Provide the [X, Y] coordinate of the cell's center where the given text is located.  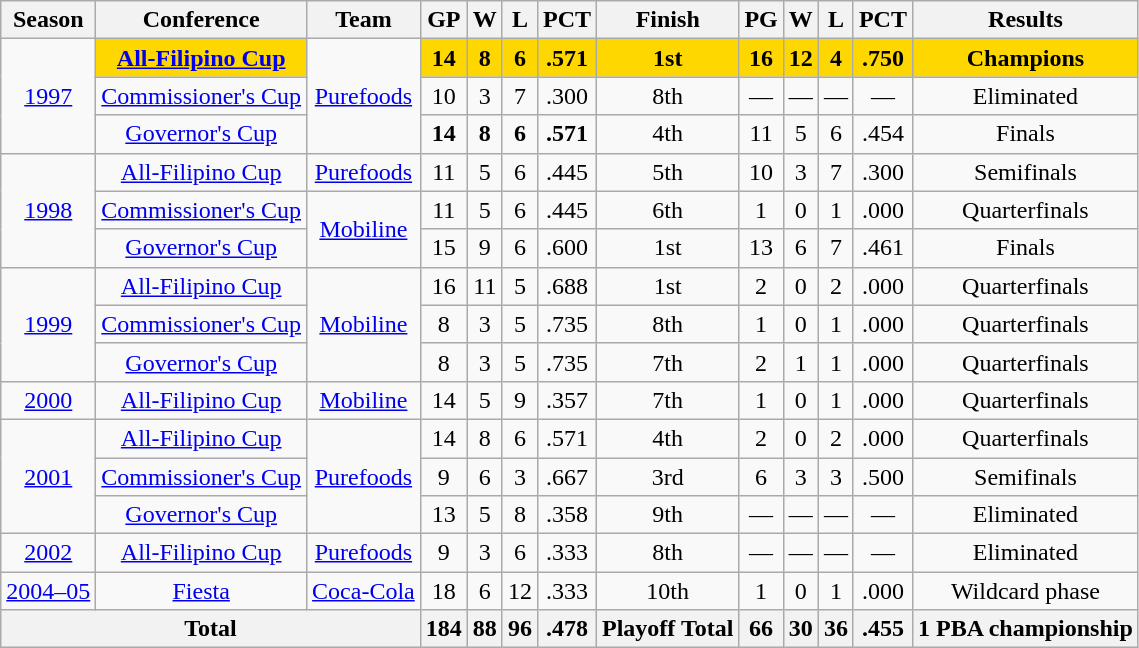
.357 [566, 400]
1999 [48, 324]
Conference [202, 20]
1 PBA championship [1025, 629]
6th [668, 210]
PG [761, 20]
2001 [48, 476]
96 [520, 629]
Results [1025, 20]
Playoff Total [668, 629]
.600 [566, 248]
.750 [882, 58]
15 [444, 248]
Wildcard phase [1025, 591]
.358 [566, 515]
2002 [48, 553]
3rd [668, 477]
.688 [566, 286]
18 [444, 591]
Fiesta [202, 591]
1997 [48, 96]
88 [484, 629]
10th [668, 591]
Finish [668, 20]
Team [364, 20]
Coca-Cola [364, 591]
2000 [48, 400]
9th [668, 515]
.667 [566, 477]
4 [836, 58]
Champions [1025, 58]
Season [48, 20]
.500 [882, 477]
.461 [882, 248]
36 [836, 629]
30 [800, 629]
1998 [48, 210]
66 [761, 629]
.454 [882, 134]
184 [444, 629]
.455 [882, 629]
Total [211, 629]
5th [668, 172]
2004–05 [48, 591]
GP [444, 20]
.478 [566, 629]
